Pinpoint the cell where the given text exists, returning its [X, Y] midpoint coordinate. 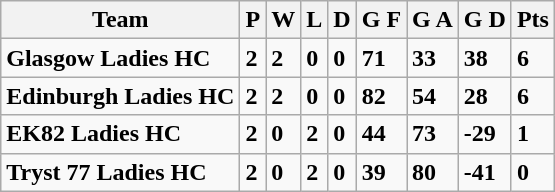
38 [484, 58]
Tryst 77 Ladies HC [120, 172]
EK82 Ladies HC [120, 134]
G D [484, 20]
33 [433, 58]
71 [381, 58]
1 [532, 134]
D [342, 20]
W [284, 20]
Team [120, 20]
-41 [484, 172]
Edinburgh Ladies HC [120, 96]
73 [433, 134]
39 [381, 172]
80 [433, 172]
44 [381, 134]
Glasgow Ladies HC [120, 58]
Pts [532, 20]
G A [433, 20]
28 [484, 96]
-29 [484, 134]
54 [433, 96]
L [314, 20]
P [253, 20]
G F [381, 20]
82 [381, 96]
